Detect which cell encompasses the target text, then output its [x, y] center coordinate. 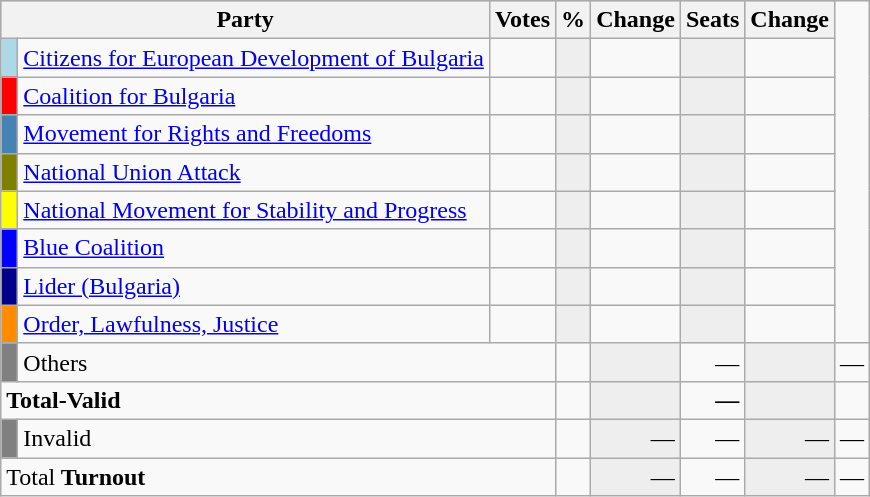
Total-Valid [278, 400]
Citizens for European Development of Bulgaria [254, 58]
Party [246, 20]
Lider (Bulgaria) [254, 286]
National Movement for Stability and Progress [254, 210]
Coalition for Bulgaria [254, 96]
% [574, 20]
Total Turnout [278, 477]
National Union Attack [254, 172]
Order, Lawfulness, Justice [254, 324]
Invalid [287, 438]
Seats [712, 20]
Movement for Rights and Freedoms [254, 134]
Others [287, 362]
Votes [522, 20]
Blue Coalition [254, 248]
